Capture the cell that displays the provided text and extract its (X, Y) central coordinate. 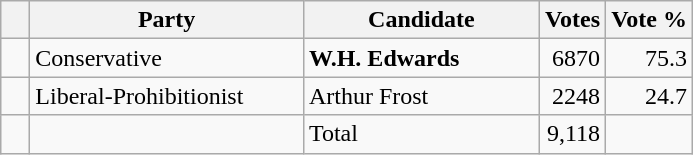
24.7 (650, 96)
Total (421, 134)
6870 (572, 58)
2248 (572, 96)
Candidate (421, 20)
Conservative (167, 58)
9,118 (572, 134)
Arthur Frost (421, 96)
Votes (572, 20)
W.H. Edwards (421, 58)
Vote % (650, 20)
75.3 (650, 58)
Party (167, 20)
Liberal-Prohibitionist (167, 96)
